Search for the cell housing the specified text and yield its [X, Y] center coordinate. 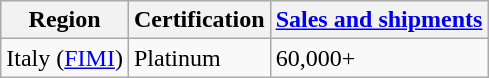
60,000+ [379, 58]
Region [65, 20]
Italy (FIMI) [65, 58]
Sales and shipments [379, 20]
Platinum [199, 58]
Certification [199, 20]
